Detect which cell encompasses the target text, then output its [X, Y] center coordinate. 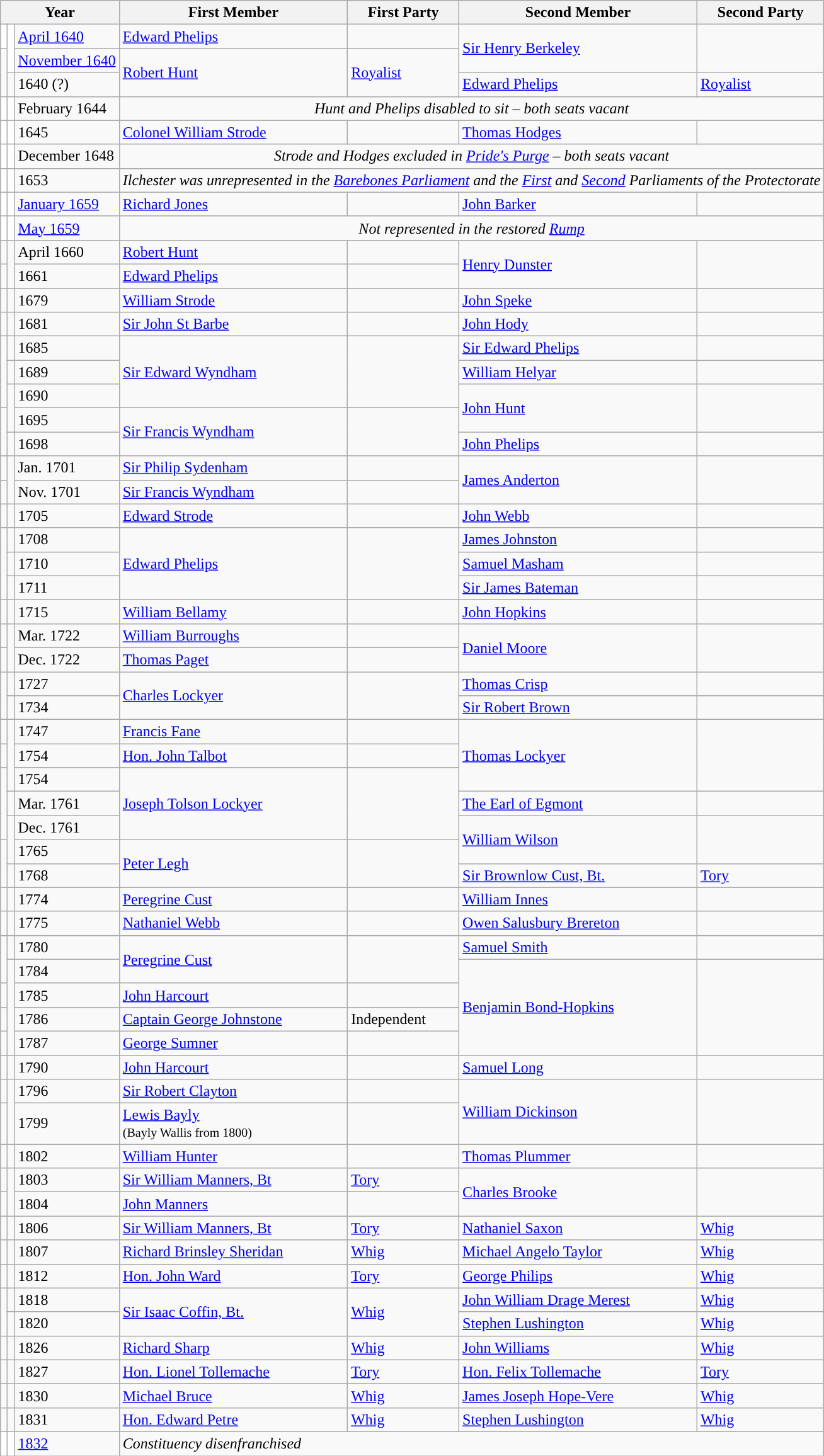
Richard Brinsley Sheridan [233, 1252]
1765 [67, 851]
Richard Sharp [233, 1348]
William Bellamy [233, 611]
William Dickinson [578, 1112]
Peter Legh [233, 863]
John Speke [578, 300]
Independent [403, 1019]
January 1659 [67, 204]
Lewis Bayly (Bayly Wallis from 1800) [233, 1123]
John Phelips [578, 444]
1827 [67, 1372]
December 1648 [67, 156]
1768 [67, 875]
1799 [67, 1123]
Hon. Felix Tollemache [578, 1372]
Samuel Smith [578, 947]
1681 [67, 324]
Sir Isaac Coffin, Bt. [233, 1312]
1831 [67, 1419]
John Hody [578, 324]
Sir John St Barbe [233, 324]
1661 [67, 276]
First Party [403, 13]
James Joseph Hope-Vere [578, 1396]
1653 [67, 180]
1698 [67, 444]
Sir Robert Brown [578, 708]
Richard Jones [233, 204]
1747 [67, 732]
1695 [67, 420]
Strode and Hodges excluded in Pride's Purge – both seats vacant [471, 156]
Samuel Long [578, 1067]
Thomas Hodges [578, 132]
Sir Edward Phelips [578, 348]
1826 [67, 1348]
John Hopkins [578, 611]
Thomas Lockyer [578, 756]
Mar. 1761 [67, 804]
Samuel Masham [578, 564]
Sir James Bateman [578, 588]
James Anderton [578, 480]
1812 [67, 1276]
Benjamin Bond-Hopkins [578, 1007]
1806 [67, 1228]
William Wilson [578, 839]
William Helyar [578, 372]
Hon. John Ward [233, 1276]
Owen Salusbury Brereton [578, 923]
Hon. John Talbot [233, 756]
Constituency disenfranchised [471, 1443]
Thomas Paget [233, 659]
Michael Angelo Taylor [578, 1252]
Nathaniel Saxon [578, 1228]
Dec. 1761 [67, 828]
John Barker [578, 204]
William Hunter [233, 1156]
1830 [67, 1396]
1796 [67, 1091]
Joseph Tolson Lockyer [233, 804]
John Williams [578, 1348]
1689 [67, 372]
1640 (?) [67, 84]
Charles Brooke [578, 1192]
Sir Henry Berkeley [578, 48]
Hon. Lionel Tollemache [233, 1372]
Sir Robert Clayton [233, 1091]
James Johnston [578, 540]
Second Member [578, 13]
Sir Philip Sydenham [233, 468]
April 1660 [67, 252]
1705 [67, 516]
Jan. 1701 [67, 468]
William Burroughs [233, 635]
Dec. 1722 [67, 659]
First Member [233, 13]
Sir Edward Wyndham [233, 372]
Henry Dunster [578, 264]
1715 [67, 611]
May 1659 [67, 228]
1679 [67, 300]
1832 [67, 1443]
Thomas Crisp [578, 683]
Second Party [760, 13]
1784 [67, 971]
William Strode [233, 300]
The Earl of Egmont [578, 804]
Francis Fane [233, 732]
1818 [67, 1300]
John Manners [233, 1204]
Colonel William Strode [233, 132]
1820 [67, 1324]
John William Drage Merest [578, 1300]
April 1640 [67, 37]
1803 [67, 1180]
1727 [67, 683]
1780 [67, 947]
George Philips [578, 1276]
1804 [67, 1204]
1734 [67, 708]
1786 [67, 1019]
Not represented in the restored Rump [471, 228]
1802 [67, 1156]
Michael Bruce [233, 1396]
1787 [67, 1043]
1710 [67, 564]
George Sumner [233, 1043]
Edward Strode [233, 516]
Ilchester was unrepresented in the Barebones Parliament and the First and Second Parliaments of the Protectorate [471, 180]
1774 [67, 899]
February 1644 [67, 108]
Hunt and Phelips disabled to sit – both seats vacant [471, 108]
William Innes [578, 899]
1708 [67, 540]
1685 [67, 348]
Daniel Moore [578, 647]
John Hunt [578, 408]
John Webb [578, 516]
1645 [67, 132]
1807 [67, 1252]
Charles Lockyer [233, 695]
Thomas Plummer [578, 1156]
1785 [67, 995]
Captain George Johnstone [233, 1019]
1711 [67, 588]
Hon. Edward Petre [233, 1419]
1790 [67, 1067]
Nathaniel Webb [233, 923]
1775 [67, 923]
November 1640 [67, 60]
1690 [67, 396]
Mar. 1722 [67, 635]
Year [60, 13]
Sir Brownlow Cust, Bt. [578, 875]
Nov. 1701 [67, 492]
